Output the (X, Y) coordinate of the center of the cell containing the given text.  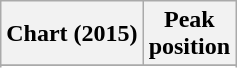
Peakposition (189, 34)
Chart (2015) (72, 34)
